Capture the cell that displays the provided text and extract its [X, Y] central coordinate. 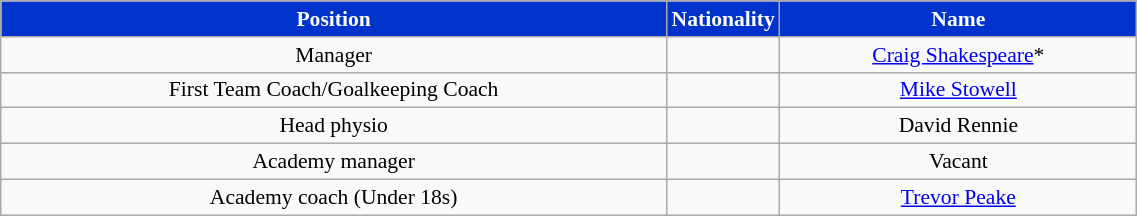
Trevor Peake [958, 197]
Academy coach (Under 18s) [334, 197]
Position [334, 19]
Nationality [724, 19]
First Team Coach/Goalkeeping Coach [334, 90]
Vacant [958, 162]
Mike Stowell [958, 90]
Manager [334, 55]
Academy manager [334, 162]
David Rennie [958, 126]
Name [958, 19]
Head physio [334, 126]
Craig Shakespeare* [958, 55]
